From the cell containing the given text, extract its center point as (x, y) coordinate. 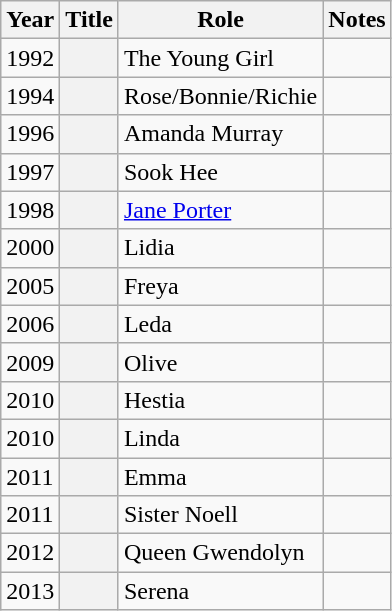
Jane Porter (220, 210)
1998 (30, 210)
2009 (30, 362)
Linda (220, 438)
Sister Noell (220, 515)
Role (220, 20)
Title (90, 20)
1997 (30, 172)
Rose/Bonnie/Richie (220, 96)
1996 (30, 134)
2006 (30, 324)
Sook Hee (220, 172)
2012 (30, 553)
Amanda Murray (220, 134)
2000 (30, 248)
1994 (30, 96)
Hestia (220, 400)
Queen Gwendolyn (220, 553)
Lidia (220, 248)
2013 (30, 591)
Notes (357, 20)
Emma (220, 477)
Year (30, 20)
Olive (220, 362)
Leda (220, 324)
Freya (220, 286)
The Young Girl (220, 58)
2005 (30, 286)
1992 (30, 58)
Serena (220, 591)
